Extract the (x, y) coordinate from the center of the cell holding the provided text.  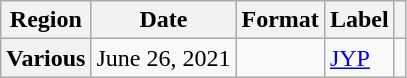
Various (46, 58)
JYP (359, 58)
Label (359, 20)
Region (46, 20)
June 26, 2021 (164, 58)
Format (280, 20)
Date (164, 20)
